Capture the cell that displays the provided text and extract its (X, Y) central coordinate. 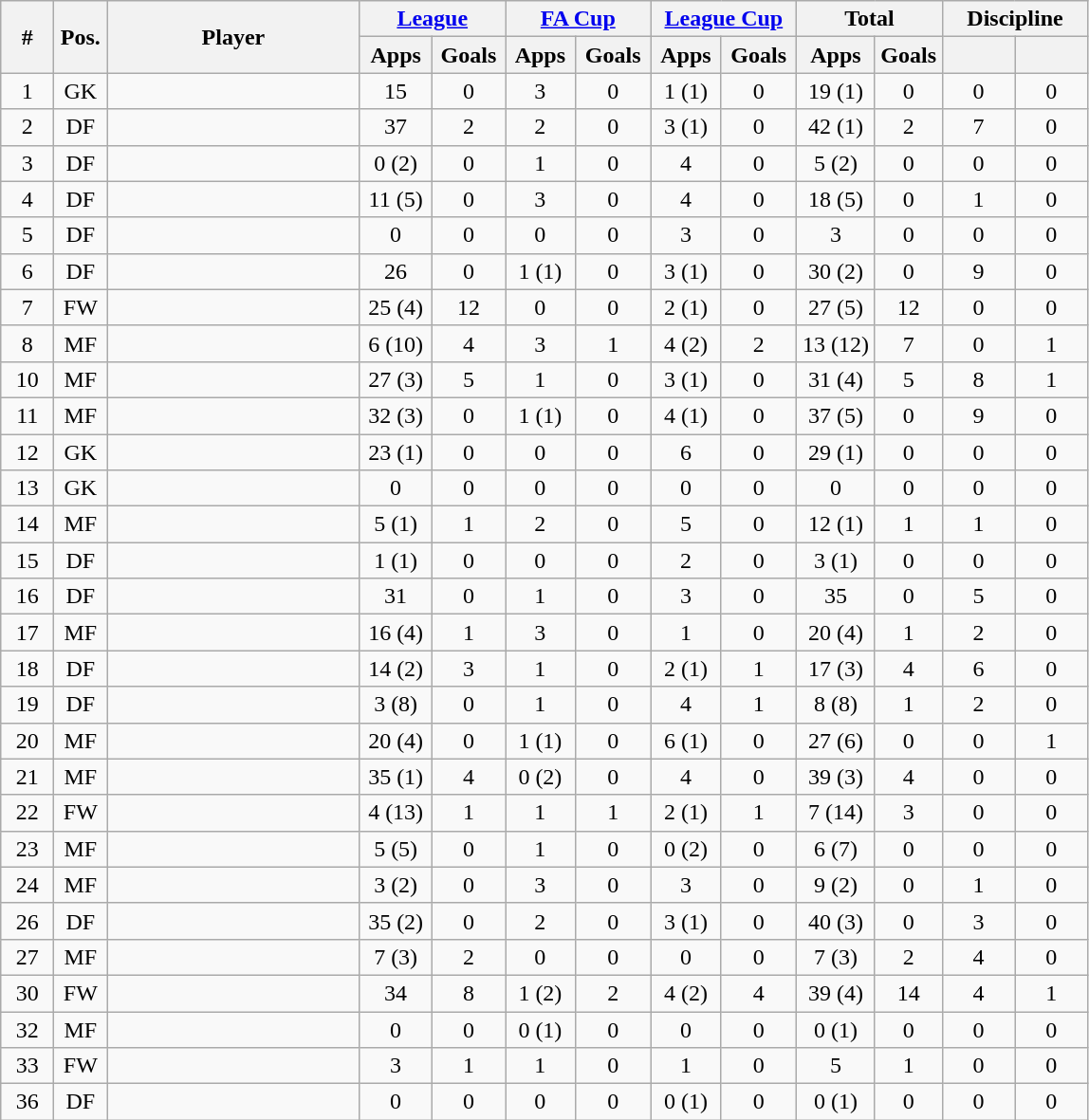
6 (1) (686, 741)
42 (1) (837, 127)
FA Cup (578, 19)
33 (28, 1066)
32 (28, 1029)
34 (396, 993)
5 (2) (837, 163)
# (28, 37)
27 (3) (396, 379)
21 (28, 777)
27 (28, 957)
18 (5) (837, 199)
13 (28, 488)
40 (3) (837, 921)
12 (1) (837, 524)
37 (5) (837, 415)
20 (28, 741)
17 (3) (837, 669)
5 (5) (396, 849)
23 (28, 849)
23 (1) (396, 452)
24 (28, 885)
9 (2) (837, 885)
10 (28, 379)
3 (8) (396, 705)
18 (28, 669)
4 (1) (686, 415)
League Cup (724, 19)
3 (2) (396, 885)
19 (1) (837, 91)
5 (1) (396, 524)
14 (2) (396, 669)
37 (396, 127)
League (433, 19)
Discipline (1015, 19)
35 (1) (396, 777)
7 (14) (837, 813)
6 (10) (396, 343)
4 (13) (396, 813)
30 (2) (837, 271)
Total (870, 19)
16 (4) (396, 633)
16 (28, 597)
Pos. (81, 37)
30 (28, 993)
25 (4) (396, 307)
32 (3) (396, 415)
39 (3) (837, 777)
19 (28, 705)
22 (28, 813)
11 (5) (396, 199)
36 (28, 1102)
35 (837, 597)
39 (4) (837, 993)
Player (233, 37)
17 (28, 633)
31 (4) (837, 379)
8 (8) (837, 705)
29 (1) (837, 452)
35 (2) (396, 921)
31 (396, 597)
1 (2) (540, 993)
27 (6) (837, 741)
11 (28, 415)
27 (5) (837, 307)
6 (7) (837, 849)
13 (12) (837, 343)
